Pinpoint the cell where the given text exists, returning its (x, y) midpoint coordinate. 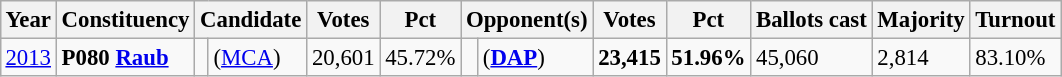
23,415 (630, 57)
(MCA) (257, 57)
83.10% (1016, 57)
Year (28, 20)
Majority (921, 20)
Ballots cast (812, 20)
2013 (28, 57)
Constituency (125, 20)
Turnout (1016, 20)
P080 Raub (125, 57)
20,601 (344, 57)
2,814 (921, 57)
Candidate (251, 20)
51.96% (708, 57)
Opponent(s) (527, 20)
45.72% (420, 57)
(DAP) (534, 57)
45,060 (812, 57)
